From the cell containing the given text, extract its center point as [x, y] coordinate. 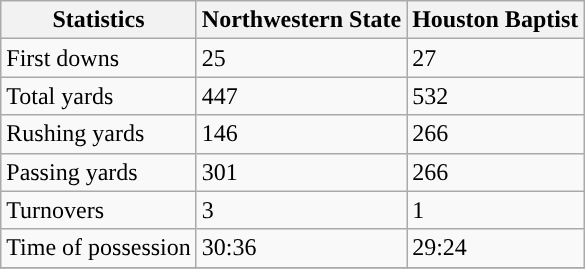
Time of possession [99, 248]
447 [301, 96]
27 [496, 58]
532 [496, 96]
Rushing yards [99, 134]
Turnovers [99, 210]
25 [301, 58]
Statistics [99, 20]
Total yards [99, 96]
30:36 [301, 248]
3 [301, 210]
29:24 [496, 248]
First downs [99, 58]
301 [301, 172]
1 [496, 210]
Northwestern State [301, 20]
Passing yards [99, 172]
146 [301, 134]
Houston Baptist [496, 20]
